Determine the [x, y] coordinate at the center of the cell enclosing the given text.  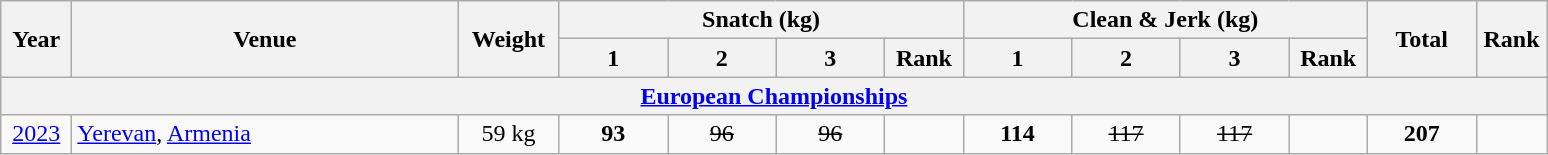
Venue [265, 39]
Weight [508, 39]
93 [614, 134]
Yerevan, Armenia [265, 134]
2023 [36, 134]
114 [1018, 134]
Total [1422, 39]
European Championships [774, 96]
207 [1422, 134]
Year [36, 39]
Snatch (kg) [761, 20]
59 kg [508, 134]
Clean & Jerk (kg) [1165, 20]
